Return (X, Y) of the center of cell containing provided text 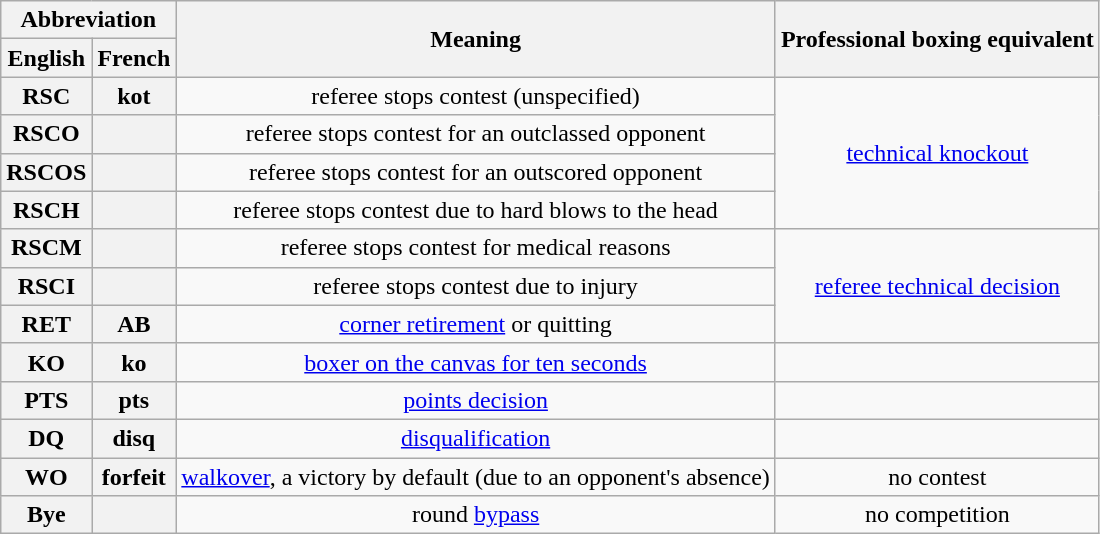
RSCM (46, 248)
referee stops contest due to injury (476, 286)
referee stops contest due to hard blows to the head (476, 210)
referee stops contest for medical reasons (476, 248)
DQ (46, 438)
referee stops contest for an outclassed opponent (476, 134)
RSCH (46, 210)
corner retirement or quitting (476, 324)
no competition (937, 515)
points decision (476, 400)
RSCO (46, 134)
no contest (937, 477)
RSCOS (46, 172)
disqualification (476, 438)
AB (134, 324)
Professional boxing equivalent (937, 39)
disq (134, 438)
referee stops contest for an outscored opponent (476, 172)
Bye (46, 515)
pts (134, 400)
PTS (46, 400)
WO (46, 477)
boxer on the canvas for ten seconds (476, 362)
KO (46, 362)
RET (46, 324)
English (46, 58)
kot (134, 96)
forfeit (134, 477)
RSCI (46, 286)
technical knockout (937, 153)
walkover, a victory by default (due to an opponent's absence) (476, 477)
Abbreviation (88, 20)
referee technical decision (937, 286)
round bypass (476, 515)
RSC (46, 96)
ko (134, 362)
referee stops contest (unspecified) (476, 96)
French (134, 58)
Meaning (476, 39)
